Output the (X, Y) coordinate of the center of the cell containing the given text.  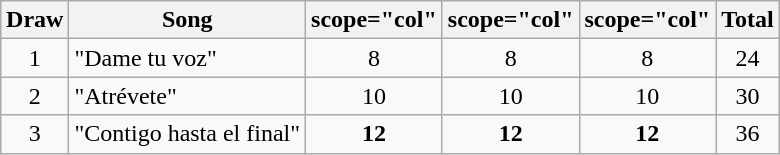
Total (748, 20)
"Contigo hasta el final" (188, 134)
Draw (35, 20)
"Atrévete" (188, 96)
2 (35, 96)
24 (748, 58)
36 (748, 134)
"Dame tu voz" (188, 58)
30 (748, 96)
1 (35, 58)
3 (35, 134)
Song (188, 20)
